Extract the (X, Y) coordinate from the center of the cell holding the provided text.  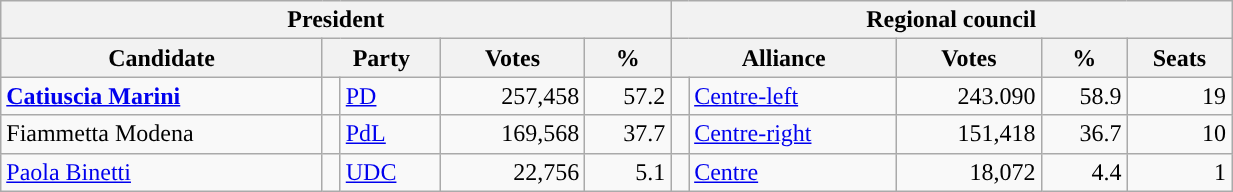
Candidate (162, 58)
18,072 (969, 172)
Regional council (952, 20)
Alliance (784, 58)
UDC (390, 172)
57.2 (628, 96)
Centre-right (793, 134)
Party (381, 58)
Centre (793, 172)
President (336, 20)
58.9 (1084, 96)
4.4 (1084, 172)
Centre-left (793, 96)
PD (390, 96)
PdL (390, 134)
10 (1180, 134)
Catiuscia Marini (162, 96)
151,418 (969, 134)
Fiammetta Modena (162, 134)
19 (1180, 96)
22,756 (512, 172)
36.7 (1084, 134)
257,458 (512, 96)
37.7 (628, 134)
1 (1180, 172)
169,568 (512, 134)
Seats (1180, 58)
Paola Binetti (162, 172)
243.090 (969, 96)
5.1 (628, 172)
